Pinpoint the cell where the given text exists, returning its [x, y] midpoint coordinate. 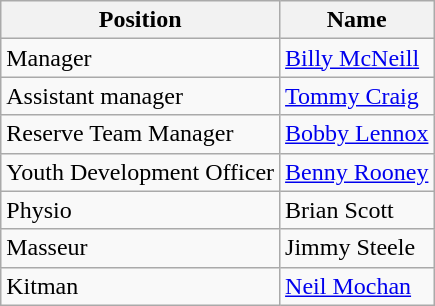
Assistant manager [140, 96]
Brian Scott [357, 210]
Manager [140, 58]
Physio [140, 210]
Bobby Lennox [357, 134]
Benny Rooney [357, 172]
Name [357, 20]
Tommy Craig [357, 96]
Jimmy Steele [357, 248]
Youth Development Officer [140, 172]
Neil Mochan [357, 286]
Reserve Team Manager [140, 134]
Billy McNeill [357, 58]
Position [140, 20]
Masseur [140, 248]
Kitman [140, 286]
